Capture the cell that displays the provided text and extract its [x, y] central coordinate. 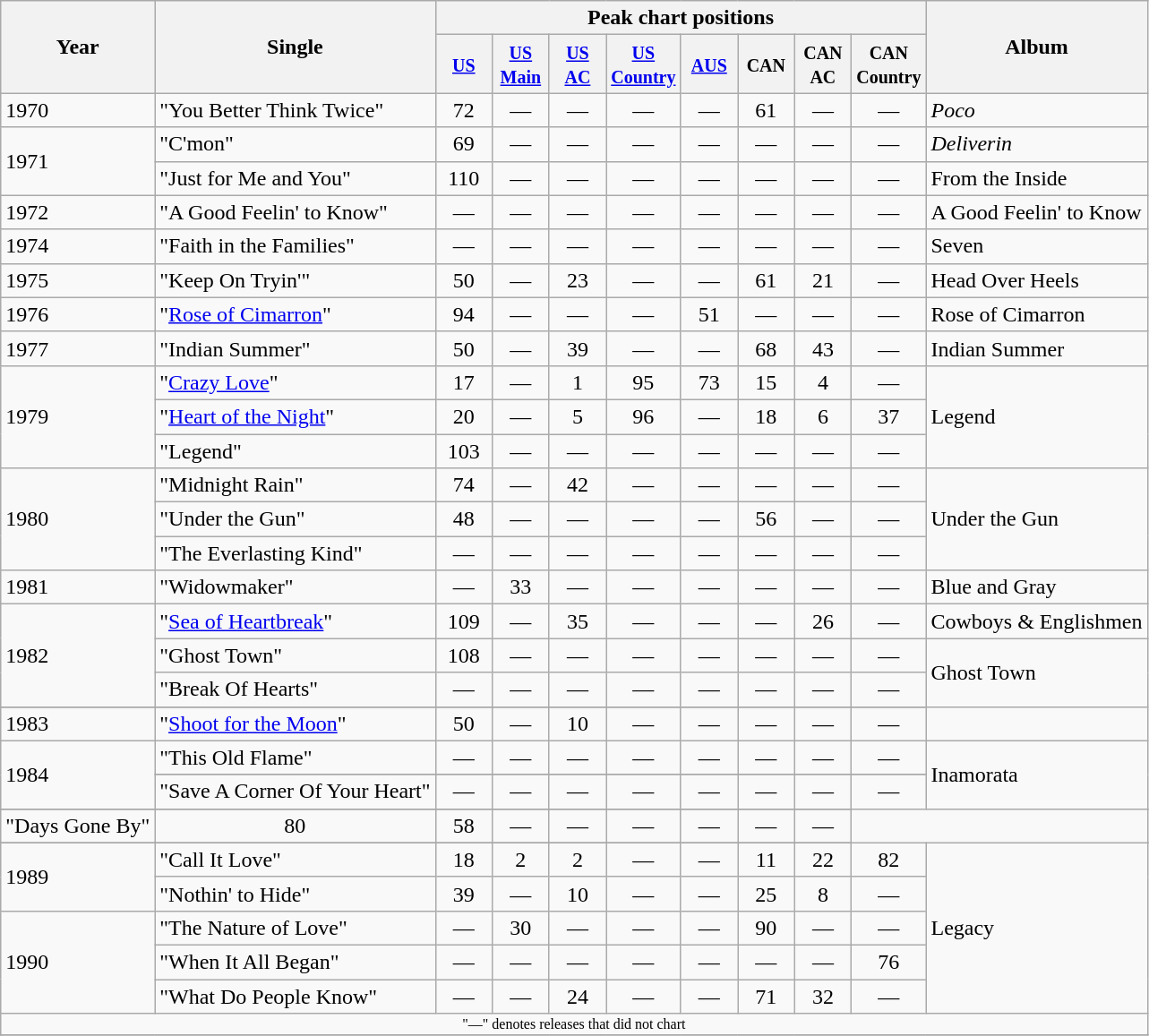
32 [823, 997]
1977 [78, 348]
US Main [521, 64]
Single [296, 47]
US [464, 64]
90 [767, 928]
Legacy [1037, 928]
A Good Feelin' to Know [1037, 212]
1970 [78, 110]
72 [464, 110]
Seven [1037, 246]
Under the Gun [1037, 519]
25 [767, 894]
51 [709, 314]
94 [464, 314]
43 [823, 348]
5 [578, 416]
1974 [78, 246]
Cowboys & Englishmen [1037, 621]
"Rose of Cimarron" [296, 314]
96 [643, 416]
21 [823, 280]
"Call It Love" [296, 860]
1984 [78, 775]
"Days Gone By" [78, 826]
CAN Country [888, 64]
"Break Of Hearts" [296, 689]
103 [464, 450]
15 [767, 382]
26 [823, 621]
35 [578, 621]
37 [888, 416]
Peak chart positions [681, 18]
11 [767, 860]
1972 [78, 212]
"This Old Flame" [296, 758]
Poco [1037, 110]
82 [888, 860]
From the Inside [1037, 178]
AUS [709, 64]
42 [578, 485]
58 [464, 826]
1 [578, 382]
"Indian Summer" [296, 348]
"What Do People Know" [296, 997]
CAN AC [823, 64]
1982 [78, 655]
71 [767, 997]
1975 [78, 280]
"Shoot for the Moon" [296, 723]
"C'mon" [296, 144]
Year [78, 47]
1981 [78, 587]
1983 [78, 723]
Head Over Heels [1037, 280]
1979 [78, 416]
CAN [767, 64]
"Keep On Tryin'" [296, 280]
69 [464, 144]
"The Nature of Love" [296, 928]
6 [823, 416]
"Save A Corner Of Your Heart" [296, 792]
"You Better Think Twice" [296, 110]
"Crazy Love" [296, 382]
US AC [578, 64]
"The Everlasting Kind" [296, 553]
22 [823, 860]
4 [823, 382]
110 [464, 178]
"Widowmaker" [296, 587]
"Faith in the Families" [296, 246]
73 [709, 382]
"Heart of the Night" [296, 416]
56 [767, 519]
33 [521, 587]
23 [578, 280]
Ghost Town [1037, 672]
48 [464, 519]
Album [1037, 47]
"A Good Feelin' to Know" [296, 212]
"—" denotes releases that did not chart [574, 1024]
"Just for Me and You" [296, 178]
"Midnight Rain" [296, 485]
"Sea of Heartbreak" [296, 621]
8 [823, 894]
Inamorata [1037, 775]
1980 [78, 519]
"Legend" [296, 450]
20 [464, 416]
"When It All Began" [296, 962]
1971 [78, 161]
80 [296, 826]
US Country [643, 64]
"Ghost Town" [296, 655]
109 [464, 621]
68 [767, 348]
30 [521, 928]
Deliverin [1037, 144]
1990 [78, 962]
108 [464, 655]
24 [578, 997]
"Under the Gun" [296, 519]
Rose of Cimarron [1037, 314]
1989 [78, 877]
95 [643, 382]
"Nothin' to Hide" [296, 894]
74 [464, 485]
17 [464, 382]
Indian Summer [1037, 348]
76 [888, 962]
1976 [78, 314]
Blue and Gray [1037, 587]
Legend [1037, 416]
